Provide the [x, y] coordinate of the cell's center where the given text is located.  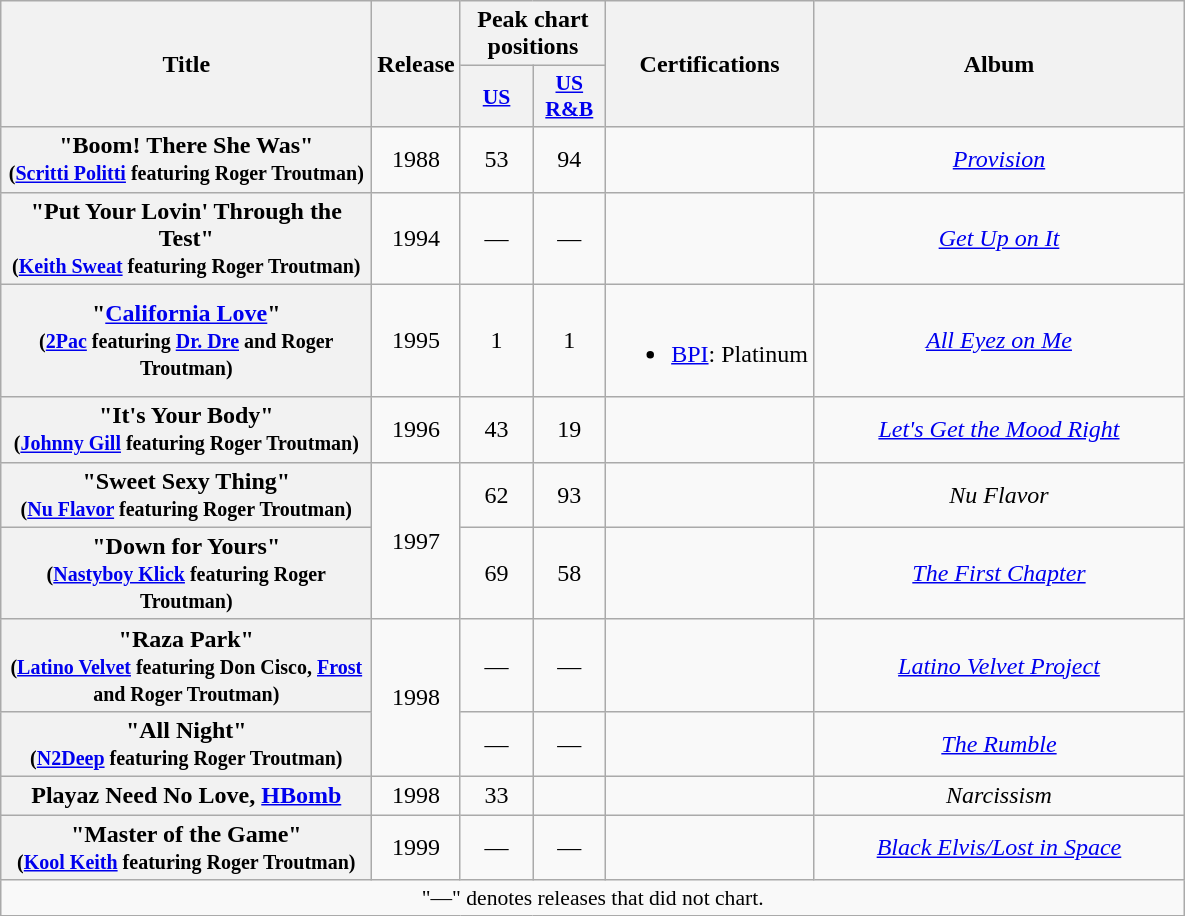
33 [496, 795]
Nu Flavor [998, 494]
All Eyez on Me [998, 340]
58 [570, 573]
53 [496, 160]
Get Up on It [998, 238]
Black Elvis/Lost in Space [998, 846]
Narcissism [998, 795]
"Put Your Lovin' Through the Test"(Keith Sweat featuring Roger Troutman) [186, 238]
USR&B [570, 96]
1997 [416, 540]
"Boom! There She Was"(Scritti Politti featuring Roger Troutman) [186, 160]
Certifications [710, 64]
93 [570, 494]
1988 [416, 160]
1999 [416, 846]
69 [496, 573]
Latino Velvet Project [998, 665]
43 [496, 430]
19 [570, 430]
"Down for Yours"(Nastyboy Klick featuring Roger Troutman) [186, 573]
"Master of the Game"(Kool Keith featuring Roger Troutman) [186, 846]
1994 [416, 238]
Release [416, 64]
BPI: Platinum [710, 340]
US [496, 96]
Peak chart positions [533, 34]
"It's Your Body"(Johnny Gill featuring Roger Troutman) [186, 430]
"California Love"(2Pac featuring Dr. Dre and Roger Troutman) [186, 340]
"Sweet Sexy Thing"(Nu Flavor featuring Roger Troutman) [186, 494]
The Rumble [998, 744]
Provision [998, 160]
Let's Get the Mood Right [998, 430]
94 [570, 160]
"All Night"(N2Deep featuring Roger Troutman) [186, 744]
Album [998, 64]
62 [496, 494]
Playaz Need No Love, HBomb [186, 795]
The First Chapter [998, 573]
"—" denotes releases that did not chart. [593, 898]
1995 [416, 340]
Title [186, 64]
1996 [416, 430]
"Raza Park"(Latino Velvet featuring Don Cisco, Frost and Roger Troutman) [186, 665]
